Pinpoint the cell where the given text exists, returning its [x, y] midpoint coordinate. 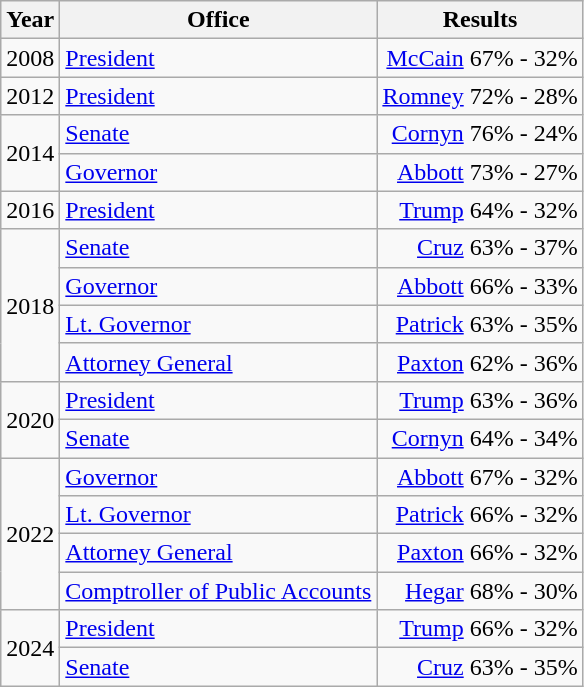
Cornyn 64% - 34% [480, 438]
Hegar 68% - 30% [480, 591]
Patrick 63% - 35% [480, 324]
Year [30, 20]
2008 [30, 58]
2022 [30, 534]
2018 [30, 305]
2024 [30, 648]
Cruz 63% - 37% [480, 248]
Trump 66% - 32% [480, 629]
2016 [30, 210]
Results [480, 20]
Cornyn 76% - 24% [480, 134]
Trump 63% - 36% [480, 400]
Paxton 66% - 32% [480, 553]
Paxton 62% - 36% [480, 362]
2020 [30, 419]
Abbott 66% - 33% [480, 286]
Comptroller of Public Accounts [218, 591]
2012 [30, 96]
Office [218, 20]
Trump 64% - 32% [480, 210]
McCain 67% - 32% [480, 58]
Abbott 73% - 27% [480, 172]
Cruz 63% - 35% [480, 667]
Patrick 66% - 32% [480, 515]
Romney 72% - 28% [480, 96]
Abbott 67% - 32% [480, 477]
2014 [30, 153]
